Pinpoint the cell where the given text exists, returning its [X, Y] midpoint coordinate. 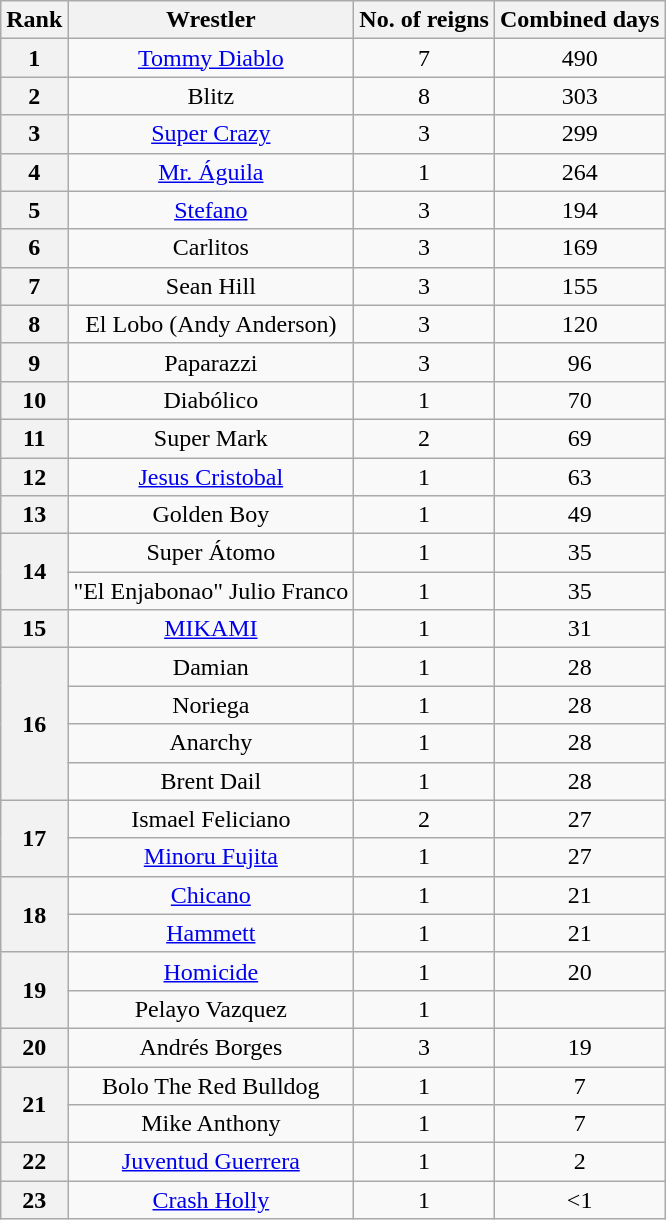
Super Mark [211, 438]
Wrestler [211, 20]
Diabólico [211, 400]
Damian [211, 667]
303 [579, 96]
155 [579, 286]
6 [34, 248]
31 [579, 629]
14 [34, 572]
Minoru Fujita [211, 857]
Carlitos [211, 248]
22 [34, 1162]
16 [34, 724]
10 [34, 400]
18 [34, 914]
23 [34, 1200]
63 [579, 477]
9 [34, 362]
Mr. Águila [211, 172]
5 [34, 210]
Juventud Guerrera [211, 1162]
MIKAMI [211, 629]
El Lobo (Andy Anderson) [211, 324]
13 [34, 515]
Bolo The Red Bulldog [211, 1085]
Brent Dail [211, 781]
96 [579, 362]
Blitz [211, 96]
No. of reigns [424, 20]
Chicano [211, 895]
Super Crazy [211, 134]
11 [34, 438]
<1 [579, 1200]
Combined days [579, 20]
Golden Boy [211, 515]
Homicide [211, 971]
Paparazzi [211, 362]
Anarchy [211, 743]
264 [579, 172]
4 [34, 172]
169 [579, 248]
69 [579, 438]
Tommy Diablo [211, 58]
70 [579, 400]
Rank [34, 20]
194 [579, 210]
12 [34, 477]
120 [579, 324]
"El Enjabonao" Julio Franco [211, 591]
Pelayo Vazquez [211, 1009]
Jesus Cristobal [211, 477]
Andrés Borges [211, 1047]
Stefano [211, 210]
Crash Holly [211, 1200]
15 [34, 629]
49 [579, 515]
Hammett [211, 933]
17 [34, 838]
490 [579, 58]
299 [579, 134]
Super Átomo [211, 553]
Ismael Feliciano [211, 819]
Mike Anthony [211, 1124]
Noriega [211, 705]
Sean Hill [211, 286]
